For the text-containing cell, return its midpoint in [X, Y] coordinate format. 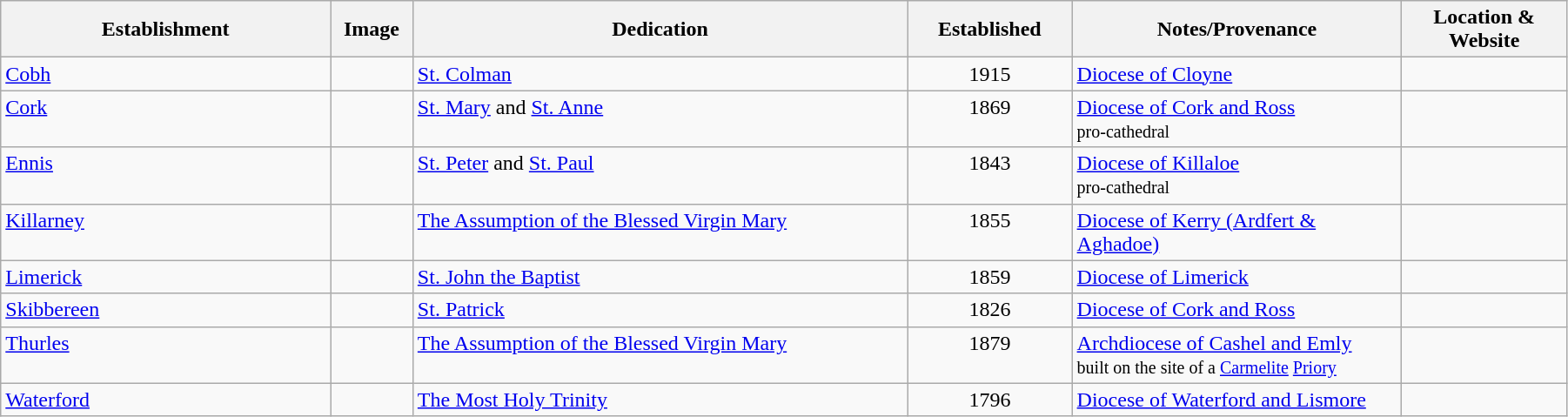
Thurles [165, 355]
Diocese of Kerry (Ardfert & Aghadoe) [1237, 232]
1879 [990, 355]
Cork [165, 118]
Established [990, 30]
1915 [990, 74]
Diocese of Cork and Ross [1237, 310]
Dedication [660, 30]
Location & Website [1484, 30]
St. Peter and St. Paul [660, 176]
Establishment [165, 30]
Image [372, 30]
The Most Holy Trinity [660, 400]
1869 [990, 118]
Diocese of Waterford and Lismore [1237, 400]
1843 [990, 176]
Ennis [165, 176]
1826 [990, 310]
St. Mary and St. Anne [660, 118]
Waterford [165, 400]
Limerick [165, 277]
Cobh [165, 74]
Archdiocese of Cashel and Emly built on the site of a Carmelite Priory [1237, 355]
Diocese of Cork and Ross pro-cathedral [1237, 118]
Diocese of Killaloe pro-cathedral [1237, 176]
Diocese of Limerick [1237, 277]
St. Patrick [660, 310]
St. Colman [660, 74]
Notes/Provenance [1237, 30]
St. John the Baptist [660, 277]
Diocese of Cloyne [1237, 74]
1855 [990, 232]
Skibbereen [165, 310]
1796 [990, 400]
Killarney [165, 232]
1859 [990, 277]
